Return (x, y) of the center of cell containing provided text 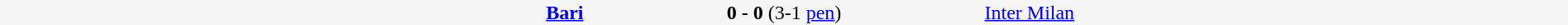
Bari (293, 12)
Inter Milan (1275, 12)
0 - 0 (3-1 pen) (784, 12)
